Identify which cell holds the provided text, then report its (X, Y) central coordinate. 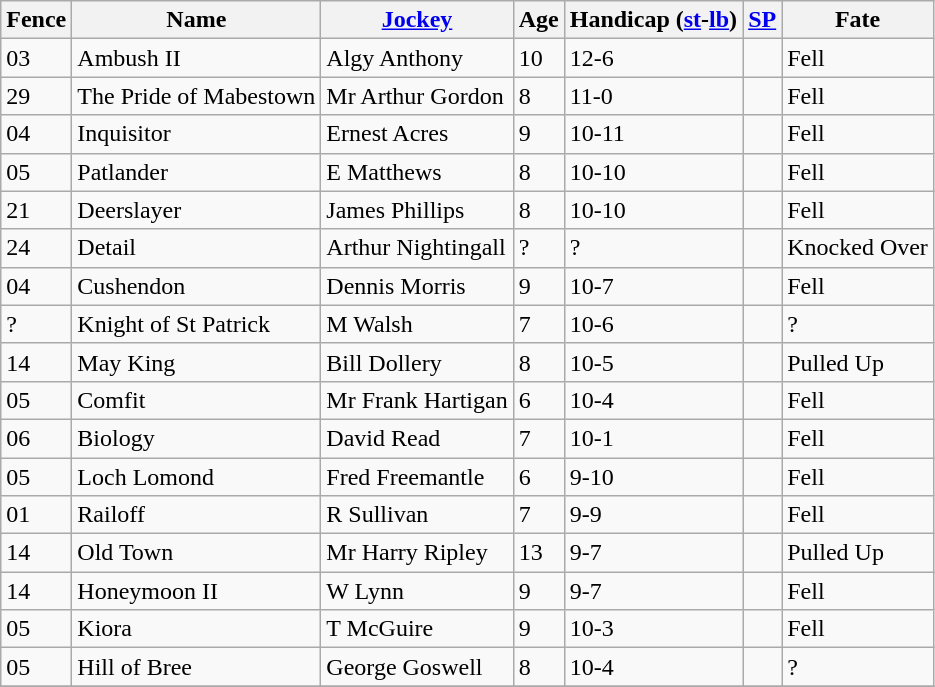
13 (538, 553)
Name (196, 20)
SP (762, 20)
Hill of Bree (196, 667)
Patlander (196, 172)
R Sullivan (417, 515)
01 (36, 515)
11-0 (653, 96)
Honeymoon II (196, 591)
James Phillips (417, 210)
10-3 (653, 629)
David Read (417, 438)
Railoff (196, 515)
Cushendon (196, 286)
Knight of St Patrick (196, 324)
12-6 (653, 58)
24 (36, 248)
9-9 (653, 515)
Ernest Acres (417, 134)
W Lynn (417, 591)
06 (36, 438)
May King (196, 362)
M Walsh (417, 324)
Fred Freemantle (417, 477)
21 (36, 210)
Fence (36, 20)
9-10 (653, 477)
Biology (196, 438)
10-6 (653, 324)
Handicap (st-lb) (653, 20)
Bill Dollery (417, 362)
Inquisitor (196, 134)
George Goswell (417, 667)
10-5 (653, 362)
03 (36, 58)
Dennis Morris (417, 286)
10 (538, 58)
E Matthews (417, 172)
Loch Lomond (196, 477)
10-11 (653, 134)
Mr Harry Ripley (417, 553)
Ambush II (196, 58)
The Pride of Mabestown (196, 96)
Arthur Nightingall (417, 248)
10-1 (653, 438)
Knocked Over (858, 248)
29 (36, 96)
Fate (858, 20)
Algy Anthony (417, 58)
Deerslayer (196, 210)
Old Town (196, 553)
Mr Frank Hartigan (417, 400)
T McGuire (417, 629)
Comfit (196, 400)
Kiora (196, 629)
Detail (196, 248)
Mr Arthur Gordon (417, 96)
Age (538, 20)
Jockey (417, 20)
10-7 (653, 286)
